Find where the given text appears and provide that cell's center as (X, Y) coordinate. 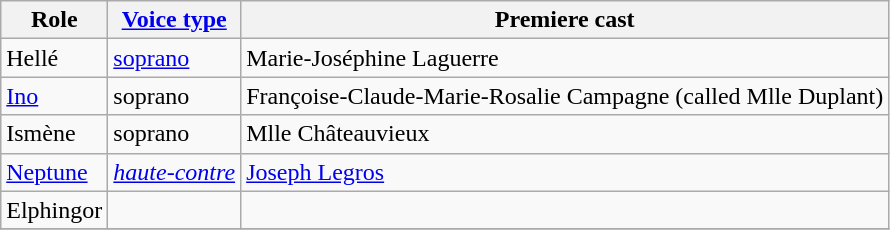
Marie-Joséphine Laguerre (565, 58)
Voice type (174, 20)
Neptune (54, 172)
haute-contre (174, 172)
Premiere cast (565, 20)
Mlle Châteauvieux (565, 134)
Elphingor (54, 210)
Françoise-Claude-Marie-Rosalie Campagne (called Mlle Duplant) (565, 96)
Hellé (54, 58)
Role (54, 20)
Ino (54, 96)
Joseph Legros (565, 172)
Ismène (54, 134)
